Provide the (x, y) coordinate of the cell's center where the given text is located.  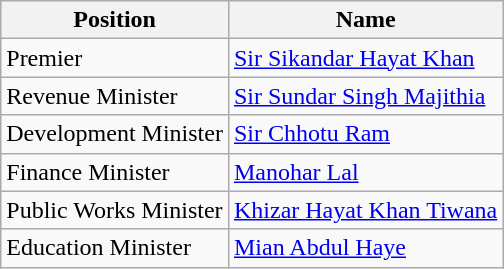
Revenue Minister (115, 96)
Manohar Lal (365, 172)
Public Works Minister (115, 210)
Mian Abdul Haye (365, 248)
Sir Chhotu Ram (365, 134)
Finance Minister (115, 172)
Development Minister (115, 134)
Khizar Hayat Khan Tiwana (365, 210)
Position (115, 20)
Sir Sikandar Hayat Khan (365, 58)
Sir Sundar Singh Majithia (365, 96)
Premier (115, 58)
Name (365, 20)
Education Minister (115, 248)
